Identify which cell holds the provided text, then report its [X, Y] central coordinate. 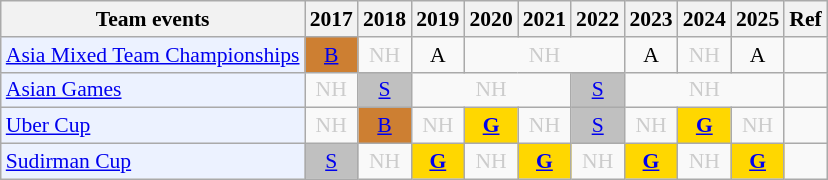
Asia Mixed Team Championships [153, 55]
2023 [650, 19]
Team events [153, 19]
2018 [384, 19]
Asian Games [153, 90]
2022 [598, 19]
2017 [332, 19]
Ref [805, 19]
2019 [438, 19]
2020 [490, 19]
2025 [758, 19]
2024 [704, 19]
Uber Cup [153, 126]
2021 [544, 19]
Sudirman Cup [153, 162]
